Provide the [X, Y] coordinate of the cell's center where the given text is located.  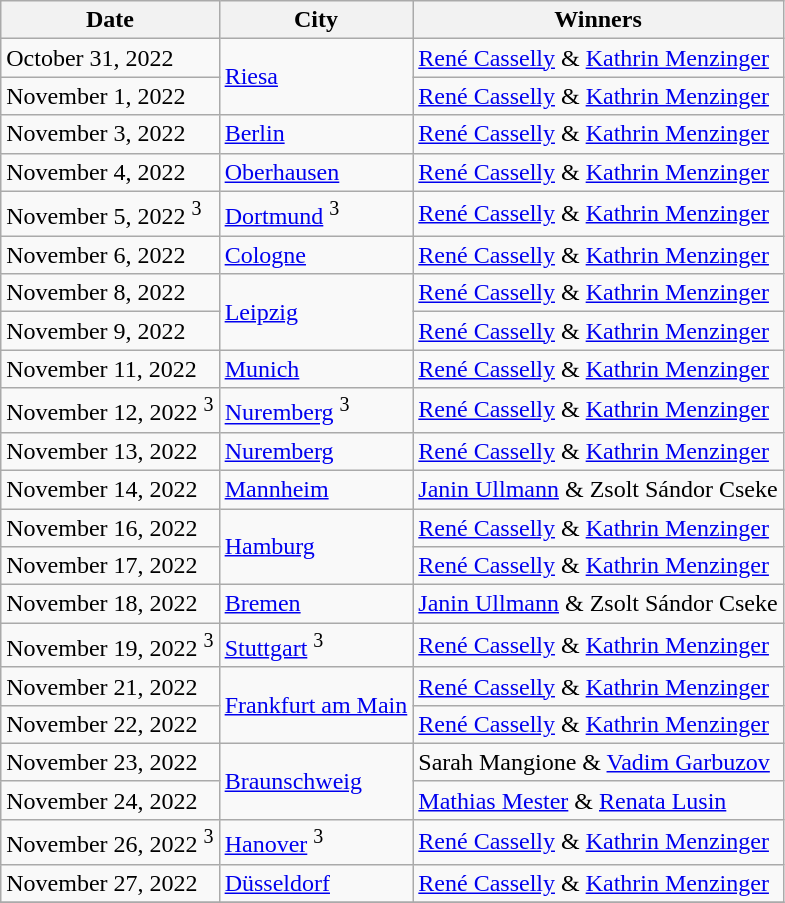
November 5, 2022 3 [110, 214]
November 18, 2022 [110, 604]
November 21, 2022 [110, 686]
November 22, 2022 [110, 724]
City [316, 20]
October 31, 2022 [110, 58]
November 13, 2022 [110, 451]
Riesa [316, 77]
November 11, 2022 [110, 369]
Berlin [316, 134]
Nuremberg [316, 451]
Stuttgart 3 [316, 646]
November 24, 2022 [110, 800]
Leipzig [316, 312]
November 8, 2022 [110, 293]
Hamburg [316, 547]
November 27, 2022 [110, 883]
Oberhausen [316, 172]
November 26, 2022 3 [110, 842]
November 4, 2022 [110, 172]
Braunschweig [316, 781]
November 14, 2022 [110, 489]
Cologne [316, 255]
Munich [316, 369]
November 16, 2022 [110, 528]
November 17, 2022 [110, 566]
November 12, 2022 3 [110, 410]
Bremen [316, 604]
Düsseldorf [316, 883]
November 23, 2022 [110, 762]
Mathias Mester & Renata Lusin [598, 800]
Sarah Mangione & Vadim Garbuzov [598, 762]
Dortmund 3 [316, 214]
Winners [598, 20]
November 1, 2022 [110, 96]
Date [110, 20]
Mannheim [316, 489]
November 3, 2022 [110, 134]
November 19, 2022 3 [110, 646]
Frankfurt am Main [316, 705]
November 9, 2022 [110, 331]
November 6, 2022 [110, 255]
Nuremberg 3 [316, 410]
Hanover 3 [316, 842]
